Pinpoint the cell where the given text exists, returning its (x, y) midpoint coordinate. 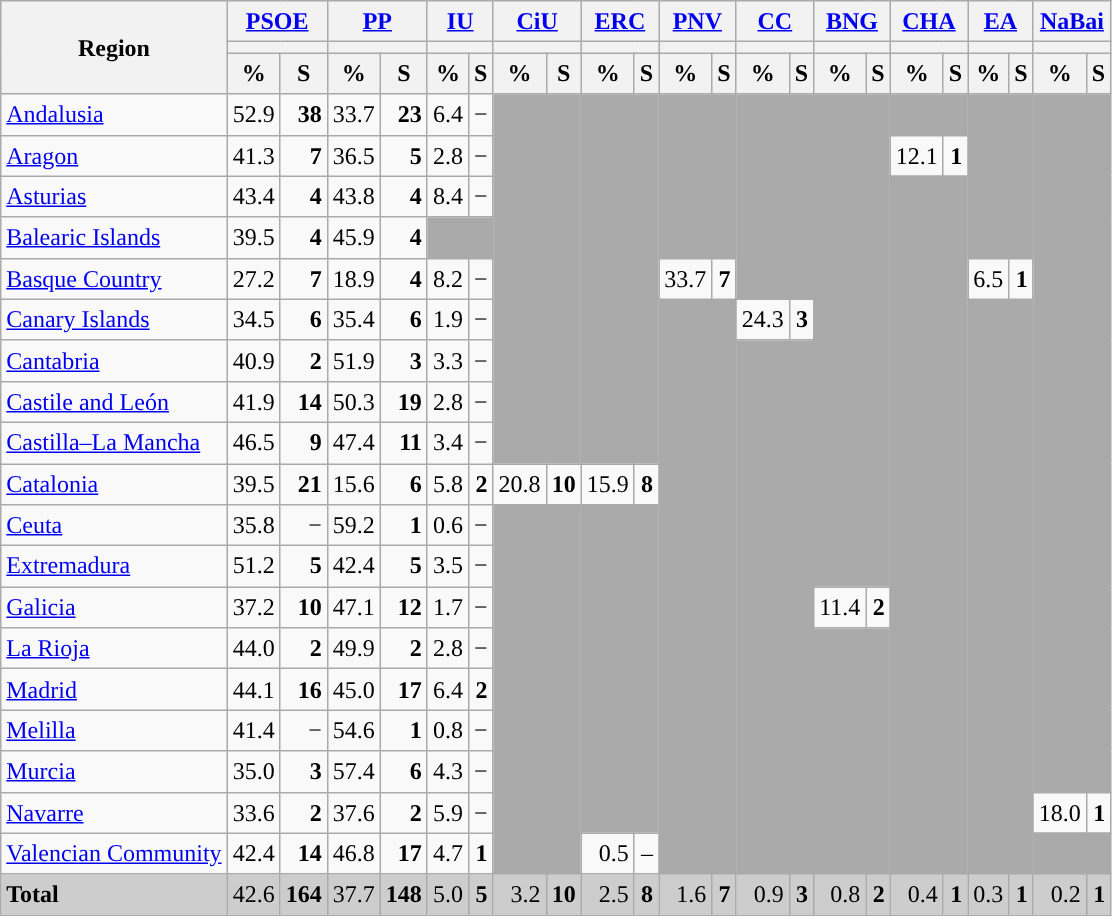
15.6 (354, 484)
5.8 (448, 484)
51.2 (254, 566)
CiU (537, 22)
BNG (852, 22)
Castilla–La Mancha (114, 442)
57.4 (354, 772)
41.9 (254, 402)
50.3 (354, 402)
18.9 (354, 278)
5.9 (448, 812)
40.9 (254, 360)
37.7 (354, 894)
0.9 (762, 894)
20.8 (520, 484)
La Rioja (114, 648)
4.3 (448, 772)
Andalusia (114, 114)
9 (304, 442)
PP (377, 22)
PSOE (277, 22)
38 (304, 114)
Melilla (114, 730)
3.3 (448, 360)
6.5 (988, 278)
Castile and León (114, 402)
21 (304, 484)
16 (304, 690)
EA (1000, 22)
12 (404, 608)
2.5 (608, 894)
41.4 (254, 730)
Asturias (114, 196)
– (646, 854)
34.5 (254, 320)
NaBai (1072, 22)
1.9 (448, 320)
0.5 (608, 854)
41.3 (254, 156)
59.2 (354, 526)
43.4 (254, 196)
35.0 (254, 772)
Navarre (114, 812)
0.6 (448, 526)
0.4 (916, 894)
45.9 (354, 238)
44.1 (254, 690)
1.6 (686, 894)
CHA (928, 22)
8.2 (448, 278)
44.0 (254, 648)
8.4 (448, 196)
Galicia (114, 608)
35.8 (254, 526)
19 (404, 402)
Cantabria (114, 360)
3.5 (448, 566)
Ceuta (114, 526)
Murcia (114, 772)
11.4 (840, 608)
46.8 (354, 854)
4.7 (448, 854)
CC (774, 22)
23 (404, 114)
Valencian Community (114, 854)
Balearic Islands (114, 238)
51.9 (354, 360)
45.0 (354, 690)
148 (404, 894)
33.6 (254, 812)
0.3 (988, 894)
0.2 (1060, 894)
ERC (620, 22)
IU (460, 22)
Basque Country (114, 278)
24.3 (762, 320)
11 (404, 442)
Catalonia (114, 484)
Aragon (114, 156)
3.2 (520, 894)
PNV (698, 22)
35.4 (354, 320)
164 (304, 894)
49.9 (354, 648)
54.6 (354, 730)
37.6 (354, 812)
15.9 (608, 484)
18.0 (1060, 812)
43.8 (354, 196)
52.9 (254, 114)
36.5 (354, 156)
5.0 (448, 894)
42.6 (254, 894)
Madrid (114, 690)
Region (114, 48)
12.1 (916, 156)
3.4 (448, 442)
Canary Islands (114, 320)
47.1 (354, 608)
27.2 (254, 278)
1.7 (448, 608)
47.4 (354, 442)
Total (114, 894)
37.2 (254, 608)
Extremadura (114, 566)
46.5 (254, 442)
